From the cell containing the given text, extract its center point as [X, Y] coordinate. 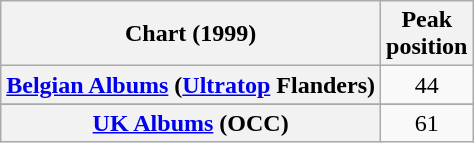
Peakposition [427, 34]
UK Albums (OCC) [191, 123]
44 [427, 85]
Belgian Albums (Ultratop Flanders) [191, 85]
61 [427, 123]
Chart (1999) [191, 34]
